Capture the cell that displays the provided text and extract its (X, Y) central coordinate. 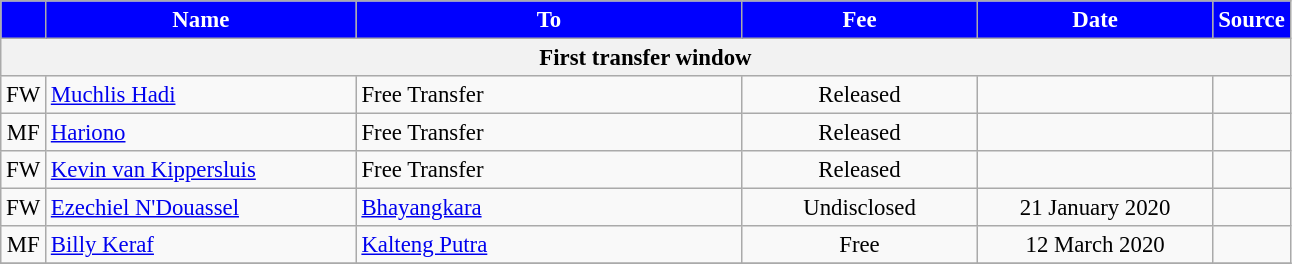
Billy Keraf (202, 245)
Hariono (202, 133)
Fee (860, 20)
Date (1095, 20)
Undisclosed (860, 208)
21 January 2020 (1095, 208)
Free (860, 245)
Name (202, 20)
To (549, 20)
Muchlis Hadi (202, 95)
First transfer window (646, 58)
Kalteng Putra (549, 245)
Source (1252, 20)
Bhayangkara (549, 208)
Kevin van Kippersluis (202, 170)
Ezechiel N'Douassel (202, 208)
12 March 2020 (1095, 245)
